Output the [x, y] coordinate of the center of the cell containing the given text.  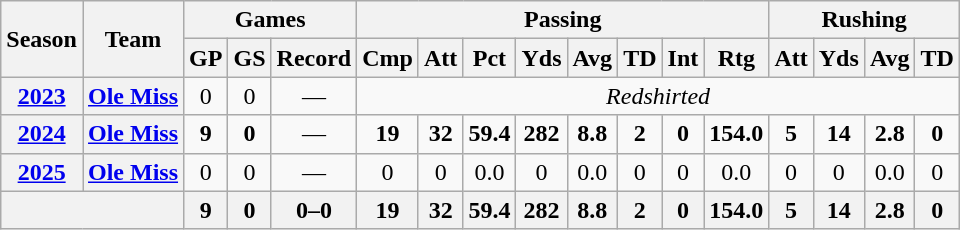
Pct [490, 58]
Int [683, 58]
GS [250, 58]
Season [42, 39]
Rtg [736, 58]
GP [206, 58]
2025 [42, 172]
Record [314, 58]
0–0 [314, 210]
2023 [42, 96]
Team [132, 39]
Games [270, 20]
2024 [42, 134]
Cmp [388, 58]
Redshirted [658, 96]
Passing [563, 20]
Rushing [864, 20]
